Output the [X, Y] coordinate of the center of the cell containing the given text.  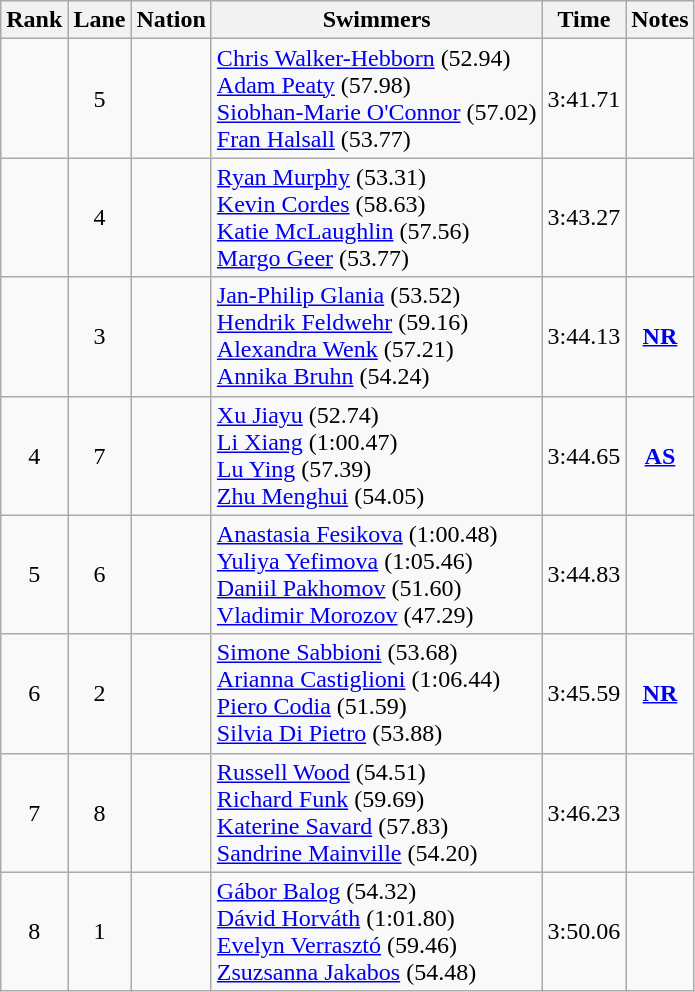
3:50.06 [584, 932]
3:45.59 [584, 694]
3:41.71 [584, 98]
Russell Wood (54.51)Richard Funk (59.69)Katerine Savard (57.83)Sandrine Mainville (54.20) [376, 812]
Rank [34, 20]
3:46.23 [584, 812]
Simone Sabbioni (53.68)Arianna Castiglioni (1:06.44)Piero Codia (51.59)Silvia Di Pietro (53.88) [376, 694]
Jan-Philip Glania (53.52)Hendrik Feldwehr (59.16)Alexandra Wenk (57.21)Annika Bruhn (54.24) [376, 336]
Gábor Balog (54.32)Dávid Horváth (1:01.80) Evelyn Verrasztó (59.46) Zsuzsanna Jakabos (54.48) [376, 932]
Lane [100, 20]
Time [584, 20]
3:43.27 [584, 218]
Xu Jiayu (52.74)Li Xiang (1:00.47)Lu Ying (57.39)Zhu Menghui (54.05) [376, 456]
3:44.65 [584, 456]
1 [100, 932]
AS [660, 456]
3:44.83 [584, 574]
Anastasia Fesikova (1:00.48)Yuliya Yefimova (1:05.46)Daniil Pakhomov (51.60)Vladimir Morozov (47.29) [376, 574]
Nation [171, 20]
Ryan Murphy (53.31)Kevin Cordes (58.63)Katie McLaughlin (57.56)Margo Geer (53.77) [376, 218]
2 [100, 694]
3:44.13 [584, 336]
Chris Walker-Hebborn (52.94)Adam Peaty (57.98)Siobhan-Marie O'Connor (57.02)Fran Halsall (53.77) [376, 98]
Notes [660, 20]
3 [100, 336]
Swimmers [376, 20]
